For the text-containing cell, return its midpoint in [X, Y] coordinate format. 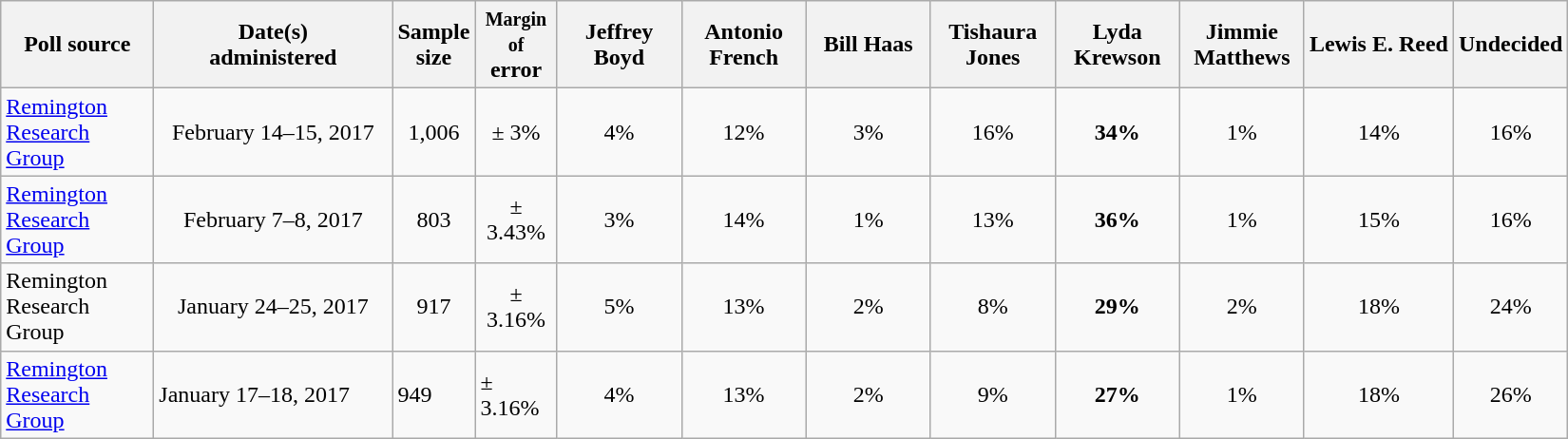
29% [1118, 307]
34% [1118, 132]
Date(s)administered [274, 45]
Lewis E. Reed [1378, 45]
Undecided [1510, 45]
27% [1118, 394]
Margin of error [516, 45]
949 [433, 394]
Antonio French [743, 45]
15% [1378, 219]
February 14–15, 2017 [274, 132]
February 7–8, 2017 [274, 219]
12% [743, 132]
9% [992, 394]
1,006 [433, 132]
Lyda Krewson [1118, 45]
Tishaura Jones [992, 45]
Bill Haas [869, 45]
24% [1510, 307]
Jeffrey Boyd [620, 45]
Poll source [78, 45]
8% [992, 307]
January 17–18, 2017 [274, 394]
January 24–25, 2017 [274, 307]
± 3% [516, 132]
± 3.43% [516, 219]
917 [433, 307]
5% [620, 307]
36% [1118, 219]
Samplesize [433, 45]
803 [433, 219]
26% [1510, 394]
Jimmie Matthews [1241, 45]
